Search for the cell housing the specified text and yield its [X, Y] center coordinate. 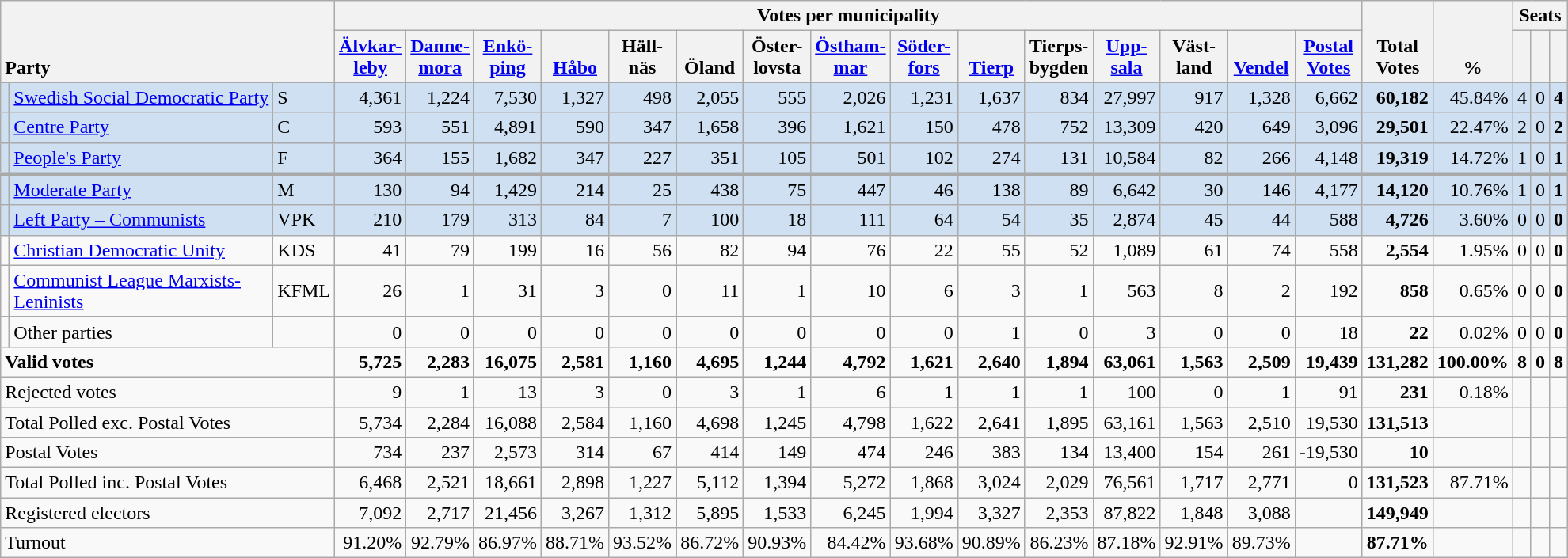
14,120 [1397, 190]
138 [991, 190]
266 [1261, 158]
6,468 [371, 483]
Tierp [991, 57]
Total Polled inc. Postal Votes [168, 483]
Älvkar- leby [371, 57]
30 [1194, 190]
734 [371, 453]
93.52% [643, 543]
92.79% [440, 543]
131,282 [1397, 362]
Total Polled exc. Postal Votes [168, 422]
1,717 [1194, 483]
1,868 [923, 483]
16 [575, 250]
131 [1059, 158]
1,894 [1059, 362]
Votes per municipality [849, 16]
9 [371, 392]
1,429 [507, 190]
2,898 [575, 483]
1,327 [575, 97]
KDS [304, 250]
4,695 [710, 362]
Christian Democratic Unity [141, 250]
Danne- mora [440, 57]
1,682 [507, 158]
Moderate Party [141, 190]
Öland [710, 57]
7,530 [507, 97]
45 [1194, 220]
4,361 [371, 97]
Centre Party [141, 127]
2,026 [851, 97]
C [304, 127]
4,177 [1329, 190]
1,658 [710, 127]
Valid votes [168, 362]
1,245 [778, 422]
1,227 [643, 483]
2,353 [1059, 513]
Östham- mar [851, 57]
2,055 [710, 97]
5,734 [371, 422]
858 [1397, 291]
10,584 [1126, 158]
102 [923, 158]
131,513 [1397, 422]
76,561 [1126, 483]
KFML [304, 291]
S [304, 97]
3,267 [575, 513]
Other parties [141, 332]
4,891 [507, 127]
88.71% [575, 543]
0.18% [1473, 392]
1,637 [991, 97]
79 [440, 250]
4,798 [851, 422]
134 [1059, 453]
588 [1329, 220]
2,521 [440, 483]
1,089 [1126, 250]
90.89% [991, 543]
5,725 [371, 362]
1,312 [643, 513]
4,726 [1397, 220]
420 [1194, 127]
7,092 [371, 513]
16,075 [507, 362]
146 [1261, 190]
414 [710, 453]
246 [923, 453]
M [304, 190]
19,439 [1329, 362]
4,698 [710, 422]
649 [1261, 127]
87.18% [1126, 543]
67 [643, 453]
155 [440, 158]
590 [575, 127]
Communist League Marxists-Leninists [141, 291]
0.65% [1473, 291]
149,949 [1397, 513]
4,792 [851, 362]
5,272 [851, 483]
93.68% [923, 543]
192 [1329, 291]
210 [371, 220]
214 [575, 190]
154 [1194, 453]
1.95% [1473, 250]
21,456 [507, 513]
6,662 [1329, 97]
18,661 [507, 483]
593 [371, 127]
84 [575, 220]
29,501 [1397, 127]
1,994 [923, 513]
231 [1397, 392]
313 [507, 220]
383 [991, 453]
74 [1261, 250]
54 [991, 220]
19,319 [1397, 158]
16,088 [507, 422]
111 [851, 220]
89 [1059, 190]
2,874 [1126, 220]
60,182 [1397, 97]
Håbo [575, 57]
86.72% [710, 543]
Vendel [1261, 57]
558 [1329, 250]
VPK [304, 220]
F [304, 158]
63,161 [1126, 422]
3,088 [1261, 513]
5,112 [710, 483]
Seats [1539, 16]
Upp- sala [1126, 57]
2,029 [1059, 483]
501 [851, 158]
Tierps- bygden [1059, 57]
13 [507, 392]
396 [778, 127]
438 [710, 190]
2,509 [1261, 362]
6,642 [1126, 190]
498 [643, 97]
19,530 [1329, 422]
2,641 [991, 422]
3,096 [1329, 127]
1,328 [1261, 97]
31 [507, 291]
90.93% [778, 543]
Häll- näs [643, 57]
86.23% [1059, 543]
351 [710, 158]
14.72% [1473, 158]
261 [1261, 453]
2,584 [575, 422]
27,997 [1126, 97]
2,581 [575, 362]
447 [851, 190]
1,895 [1059, 422]
227 [643, 158]
131,523 [1397, 483]
150 [923, 127]
2,510 [1261, 422]
1,394 [778, 483]
2,573 [507, 453]
0.02% [1473, 332]
179 [440, 220]
41 [371, 250]
2,717 [440, 513]
25 [643, 190]
22.47% [1473, 127]
Left Party – Communists [141, 220]
5,895 [710, 513]
917 [1194, 97]
35 [1059, 220]
149 [778, 453]
Party [168, 41]
105 [778, 158]
3,024 [991, 483]
92.91% [1194, 543]
237 [440, 453]
Registered electors [168, 513]
555 [778, 97]
44 [1261, 220]
563 [1126, 291]
752 [1059, 127]
Öster- lovsta [778, 57]
People's Party [141, 158]
52 [1059, 250]
56 [643, 250]
100.00% [1473, 362]
2,640 [991, 362]
2,283 [440, 362]
3.60% [1473, 220]
551 [440, 127]
Total Votes [1397, 41]
199 [507, 250]
91.20% [371, 543]
1,244 [778, 362]
Rejected votes [168, 392]
75 [778, 190]
1,224 [440, 97]
474 [851, 453]
Swedish Social Democratic Party [141, 97]
13,400 [1126, 453]
86.97% [507, 543]
Söder- fors [923, 57]
2,284 [440, 422]
76 [851, 250]
4,148 [1329, 158]
13,309 [1126, 127]
64 [923, 220]
63,061 [1126, 362]
1,231 [923, 97]
1,533 [778, 513]
55 [991, 250]
Enkö- ping [507, 57]
1,622 [923, 422]
2,771 [1261, 483]
3,327 [991, 513]
1,848 [1194, 513]
87,822 [1126, 513]
89.73% [1261, 543]
7 [643, 220]
Turnout [168, 543]
-19,530 [1329, 453]
% [1473, 41]
2,554 [1397, 250]
130 [371, 190]
6,245 [851, 513]
46 [923, 190]
10.76% [1473, 190]
26 [371, 291]
84.42% [851, 543]
834 [1059, 97]
274 [991, 158]
364 [371, 158]
61 [1194, 250]
478 [991, 127]
91 [1329, 392]
45.84% [1473, 97]
Väst- land [1194, 57]
11 [710, 291]
314 [575, 453]
